Find where the given text appears and provide that cell's center as [x, y] coordinate. 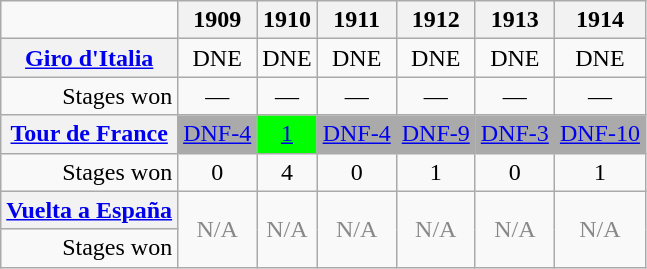
1914 [600, 20]
DNF-10 [600, 134]
DNF-3 [514, 134]
DNF-9 [436, 134]
Vuelta a España [90, 210]
1909 [218, 20]
Giro d'Italia [90, 58]
1911 [356, 20]
4 [287, 172]
Tour de France [90, 134]
1912 [436, 20]
1913 [514, 20]
1910 [287, 20]
